Return [X, Y] of the center of cell containing provided text 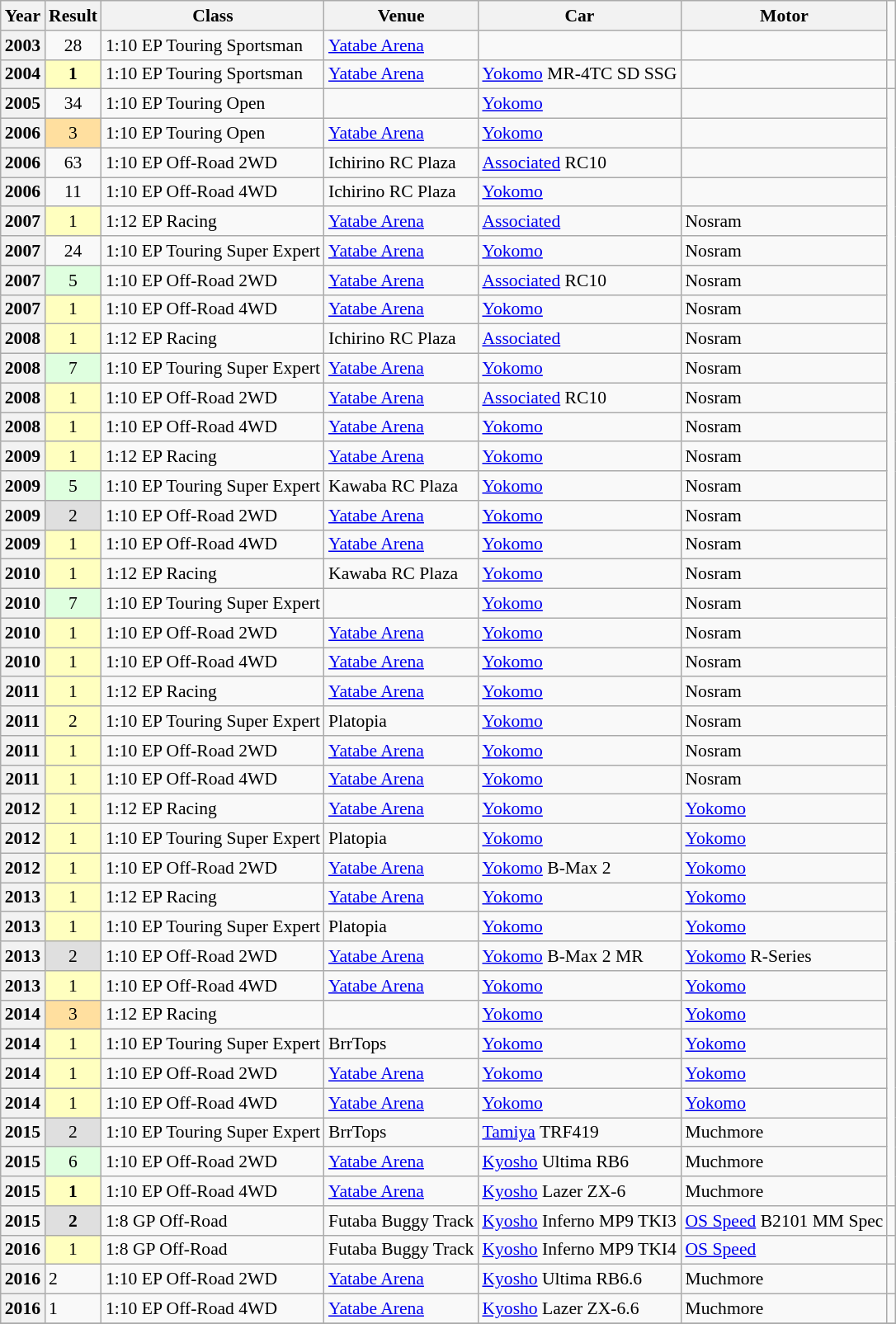
Kyosho Ultima RB6 [579, 1162]
63 [73, 163]
24 [73, 251]
Yokomo MR-4TC SD SSG [579, 74]
Venue [401, 16]
Kyosho Inferno MP9 TKI3 [579, 1221]
28 [73, 45]
Kyosho Inferno MP9 TKI4 [579, 1250]
2004 [23, 74]
Kyosho Lazer ZX-6.6 [579, 1309]
Yokomo B-Max 2 MR [579, 956]
Yokomo B-Max 2 [579, 868]
2003 [23, 45]
Yokomo R-Series [784, 956]
Result [73, 16]
2005 [23, 104]
6 [73, 1162]
Tamiya TRF419 [579, 1133]
OS Speed [784, 1250]
Year [23, 16]
34 [73, 104]
OS Speed B2101 MM Spec [784, 1221]
Kyosho Ultima RB6.6 [579, 1279]
11 [73, 192]
Car [579, 16]
Kyosho Lazer ZX-6 [579, 1191]
Motor [784, 16]
Class [213, 16]
